Provide the (x, y) coordinate of the cell's center where the given text is located.  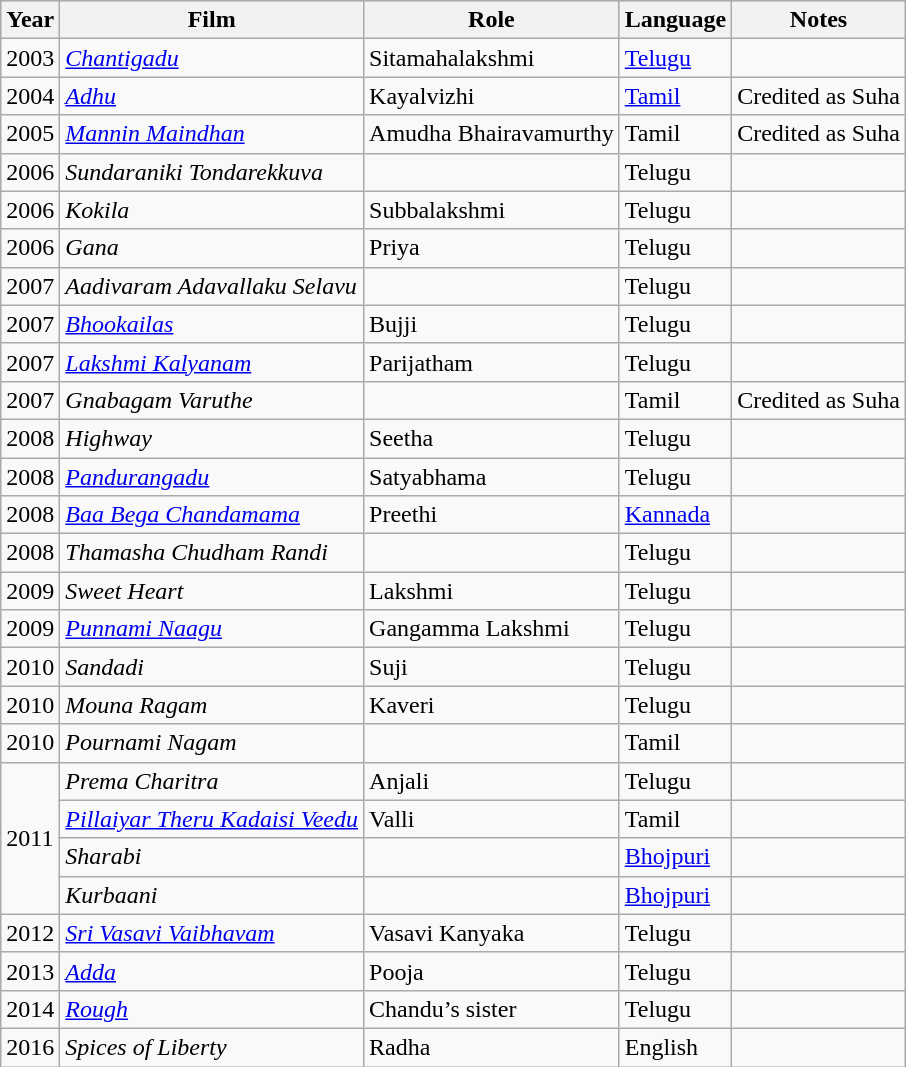
Pandurangadu (212, 477)
Mouna Ragam (212, 705)
2004 (30, 96)
Baa Bega Chandamama (212, 515)
Kayalvizhi (492, 96)
Kurbaani (212, 895)
Sri Vasavi Vaibhavam (212, 933)
Role (492, 20)
Suji (492, 667)
Spices of Liberty (212, 1047)
Seetha (492, 438)
Bhookailas (212, 324)
Gana (212, 248)
Amudha Bhairavamurthy (492, 134)
Chantigadu (212, 58)
Lakshmi Kalyanam (212, 362)
2014 (30, 1009)
Sitamahalakshmi (492, 58)
Kannada (675, 515)
Film (212, 20)
Gangamma Lakshmi (492, 629)
2016 (30, 1047)
Parijatham (492, 362)
Language (675, 20)
Radha (492, 1047)
Prema Charitra (212, 781)
Adhu (212, 96)
Sharabi (212, 857)
Punnami Naagu (212, 629)
Rough (212, 1009)
Kokila (212, 210)
Adda (212, 971)
Sundaraniki Tondarekkuva (212, 172)
Satyabhama (492, 477)
2003 (30, 58)
2012 (30, 933)
Pournami Nagam (212, 743)
Pooja (492, 971)
Anjali (492, 781)
Mannin Maindhan (212, 134)
Gnabagam Varuthe (212, 400)
Highway (212, 438)
2011 (30, 838)
Sandadi (212, 667)
Pillaiyar Theru Kadaisi Veedu (212, 819)
2005 (30, 134)
Valli (492, 819)
Chandu’s sister (492, 1009)
Kaveri (492, 705)
English (675, 1047)
Subbalakshmi (492, 210)
Priya (492, 248)
Preethi (492, 515)
2013 (30, 971)
Vasavi Kanyaka (492, 933)
Lakshmi (492, 591)
Notes (819, 20)
Thamasha Chudham Randi (212, 553)
Aadivaram Adavallaku Selavu (212, 286)
Sweet Heart (212, 591)
Bujji (492, 324)
Year (30, 20)
